Extract the (X, Y) coordinate from the center of the cell holding the provided text.  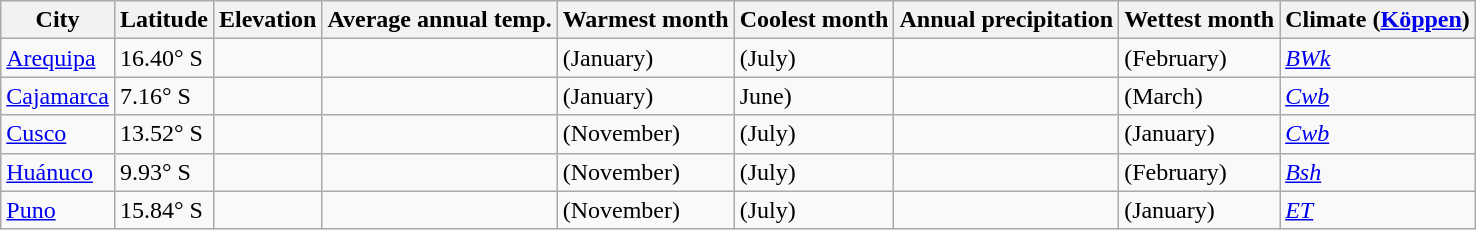
Annual precipitation (1006, 20)
City (58, 20)
Arequipa (58, 58)
Climate (Köppen) (1378, 20)
Average annual temp. (440, 20)
ET (1378, 210)
Puno (58, 210)
Coolest month (814, 20)
Elevation (267, 20)
Cajamarca (58, 96)
Huánuco (58, 172)
Latitude (164, 20)
June) (814, 96)
(March) (1200, 96)
BWk (1378, 58)
Cusco (58, 134)
15.84° S (164, 210)
13.52° S (164, 134)
9.93° S (164, 172)
16.40° S (164, 58)
Wettest month (1200, 20)
Bsh (1378, 172)
Warmest month (646, 20)
7.16° S (164, 96)
